From the cell containing the given text, extract its center point as [X, Y] coordinate. 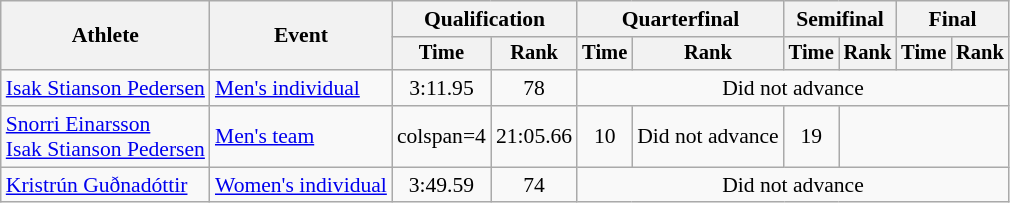
10 [604, 136]
Kristrún Guðnadóttir [106, 185]
Event [301, 36]
Men's team [301, 136]
Men's individual [301, 88]
Semifinal [840, 19]
Qualification [484, 19]
Women's individual [301, 185]
Athlete [106, 36]
19 [812, 136]
Snorri EinarssonIsak Stianson Pedersen [106, 136]
74 [534, 185]
Quarterfinal [680, 19]
Isak Stianson Pedersen [106, 88]
colspan=4 [442, 136]
21:05.66 [534, 136]
Final [952, 19]
3:11.95 [442, 88]
78 [534, 88]
3:49.59 [442, 185]
